Detect which cell encompasses the target text, then output its [X, Y] center coordinate. 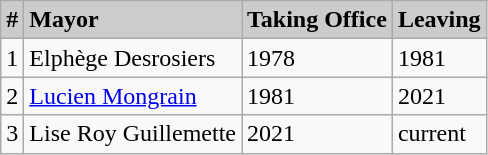
3 [12, 134]
Taking Office [318, 20]
Mayor [133, 20]
1 [12, 58]
Elphège Desrosiers [133, 58]
Leaving [439, 20]
current [439, 134]
2 [12, 96]
Lise Roy Guillemette [133, 134]
1978 [318, 58]
# [12, 20]
Lucien Mongrain [133, 96]
